Determine the [x, y] coordinate at the center of the cell enclosing the given text.  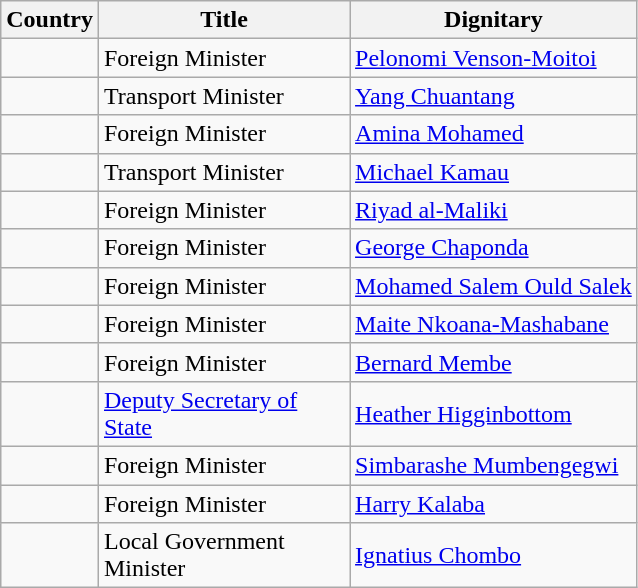
Yang Chuantang [494, 96]
Amina Mohamed [494, 134]
Country [50, 20]
Maite Nkoana-Mashabane [494, 324]
Heather Higginbottom [494, 414]
Bernard Membe [494, 362]
Local Government Minister [224, 556]
Harry Kalaba [494, 503]
Ignatius Chombo [494, 556]
Dignitary [494, 20]
Title [224, 20]
Mohamed Salem Ould Salek [494, 286]
Pelonomi Venson-Moitoi [494, 58]
Michael Kamau [494, 172]
Riyad al-Maliki [494, 210]
George Chaponda [494, 248]
Deputy Secretary of State [224, 414]
Simbarashe Mumbengegwi [494, 465]
